Capture the cell that displays the provided text and extract its [X, Y] central coordinate. 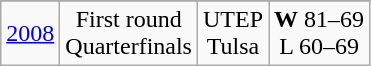
First roundQuarterfinals [129, 34]
UTEPTulsa [232, 34]
2008 [30, 34]
W 81–69L 60–69 [320, 34]
